Extract the (x, y) coordinate from the center of the cell holding the provided text.  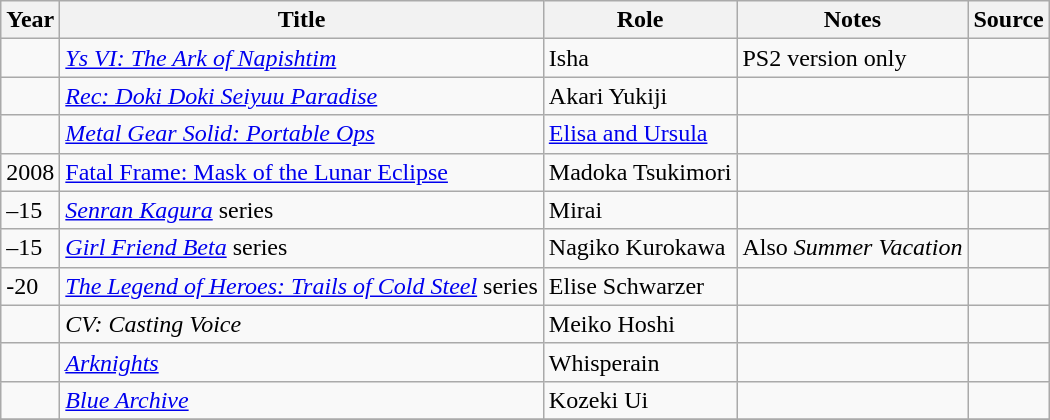
Akari Yukiji (640, 96)
Also Summer Vacation (852, 248)
Kozeki Ui (640, 400)
Rec: Doki Doki Seiyuu Paradise (302, 96)
Arknights (302, 362)
Senran Kagura series (302, 210)
Fatal Frame: Mask of the Lunar Eclipse (302, 172)
The Legend of Heroes: Trails of Cold Steel series (302, 286)
Blue Archive (302, 400)
Notes (852, 20)
Whisperain (640, 362)
2008 (30, 172)
Elisa and Ursula (640, 134)
Madoka Tsukimori (640, 172)
Isha (640, 58)
-20 (30, 286)
Ys VI: The Ark of Napishtim (302, 58)
Nagiko Kurokawa (640, 248)
Role (640, 20)
Meiko Hoshi (640, 324)
PS2 version only (852, 58)
Elise Schwarzer (640, 286)
Title (302, 20)
Year (30, 20)
Girl Friend Beta series (302, 248)
Source (1008, 20)
Mirai (640, 210)
CV: Casting Voice (302, 324)
Metal Gear Solid: Portable Ops (302, 134)
